Search for the cell housing the specified text and yield its (X, Y) center coordinate. 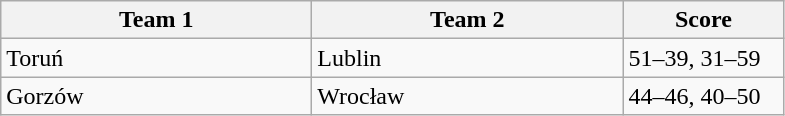
Lublin (468, 58)
Score (704, 20)
Toruń (156, 58)
Team 2 (468, 20)
Wrocław (468, 96)
44–46, 40–50 (704, 96)
Team 1 (156, 20)
51–39, 31–59 (704, 58)
Gorzów (156, 96)
